Search for the cell housing the specified text and yield its (x, y) center coordinate. 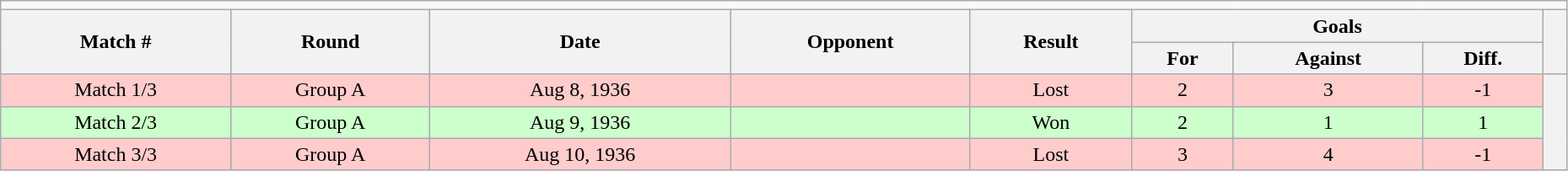
Date (580, 42)
Aug 10, 1936 (580, 154)
Round (331, 42)
Match 1/3 (116, 90)
Result (1051, 42)
Match 3/3 (116, 154)
4 (1328, 154)
Diff. (1483, 58)
Goals (1337, 26)
Opponent (850, 42)
Match # (116, 42)
Aug 8, 1936 (580, 90)
For (1183, 58)
Match 2/3 (116, 122)
Against (1328, 58)
Won (1051, 122)
Aug 9, 1936 (580, 122)
